From the cell containing the given text, extract its center point as [x, y] coordinate. 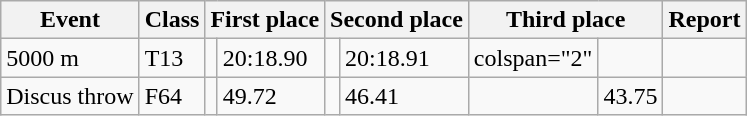
First place [265, 20]
43.75 [630, 96]
5000 m [70, 58]
Second place [397, 20]
Third place [566, 20]
T13 [172, 58]
46.41 [404, 96]
colspan="2" [533, 58]
Discus throw [70, 96]
20:18.90 [270, 58]
49.72 [270, 96]
Event [70, 20]
F64 [172, 96]
Class [172, 20]
20:18.91 [404, 58]
Report [704, 20]
